From the cell containing the given text, extract its center point as (X, Y) coordinate. 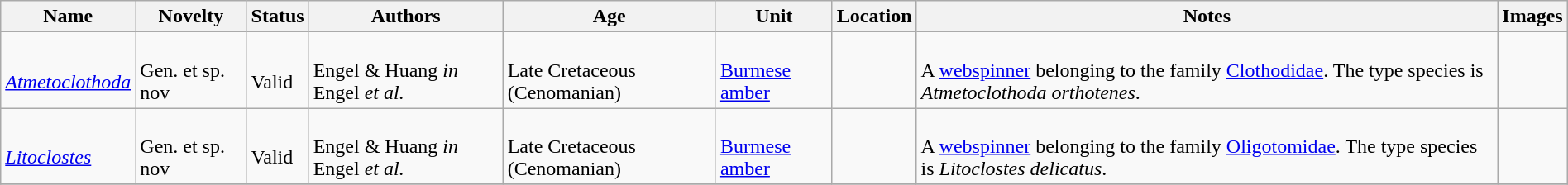
Images (1532, 17)
Notes (1207, 17)
A webspinner belonging to the family Clothodidae. The type species is Atmetoclothoda orthotenes. (1207, 70)
Location (874, 17)
Atmetoclothoda (68, 70)
Unit (774, 17)
Name (68, 17)
Status (278, 17)
A webspinner belonging to the family Oligotomidae. The type species is Litoclostes delicatus. (1207, 146)
Litoclostes (68, 146)
Novelty (191, 17)
Age (609, 17)
Authors (405, 17)
